Locate the cell with the specified text and output its [X, Y] center coordinate. 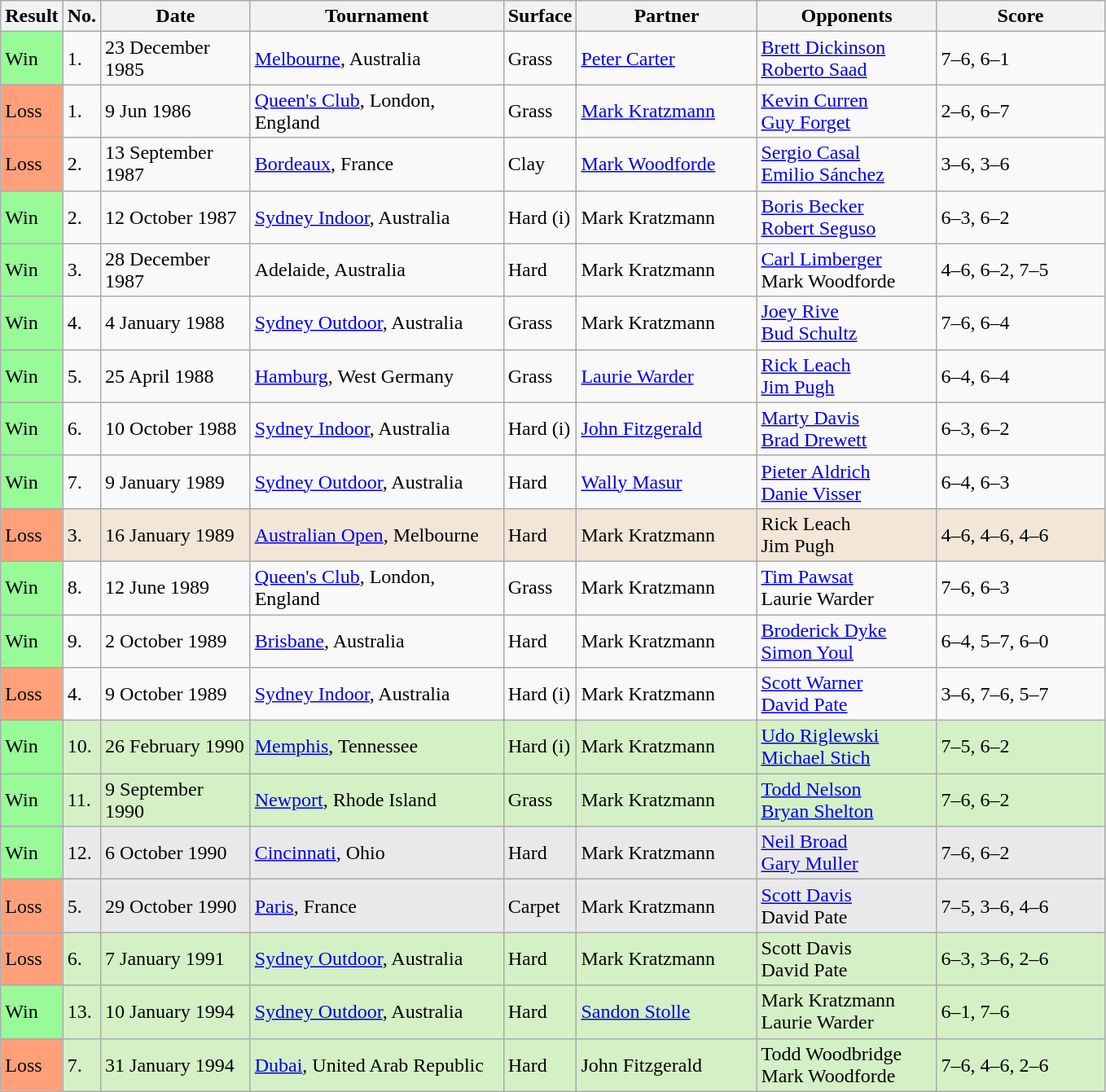
6–4, 6–3 [1020, 482]
Dubai, United Arab Republic [376, 1065]
Broderick Dyke Simon Youl [847, 640]
Neil Broad Gary Muller [847, 853]
Bordeaux, France [376, 164]
Tim Pawsat Laurie Warder [847, 588]
2–6, 6–7 [1020, 111]
9 October 1989 [176, 694]
Marty Davis Brad Drewett [847, 428]
9 January 1989 [176, 482]
Todd Woodbridge Mark Woodforde [847, 1065]
13. [81, 1011]
7–5, 3–6, 4–6 [1020, 906]
4–6, 4–6, 4–6 [1020, 534]
Melbourne, Australia [376, 59]
7–6, 6–4 [1020, 322]
Todd Nelson Bryan Shelton [847, 800]
Cincinnati, Ohio [376, 853]
Udo Riglewski Michael Stich [847, 748]
Date [176, 16]
10. [81, 748]
Result [32, 16]
Mark Kratzmann Laurie Warder [847, 1011]
Scott Warner David Pate [847, 694]
No. [81, 16]
7–6, 6–1 [1020, 59]
Clay [540, 164]
Paris, France [376, 906]
Peter Carter [666, 59]
Mark Woodforde [666, 164]
Brett Dickinson Roberto Saad [847, 59]
Joey Rive Bud Schultz [847, 322]
Pieter Aldrich Danie Visser [847, 482]
Brisbane, Australia [376, 640]
2 October 1989 [176, 640]
9 Jun 1986 [176, 111]
Sandon Stolle [666, 1011]
9 September 1990 [176, 800]
12 June 1989 [176, 588]
Adelaide, Australia [376, 270]
Score [1020, 16]
11. [81, 800]
25 April 1988 [176, 376]
Opponents [847, 16]
6 October 1990 [176, 853]
6–4, 6–4 [1020, 376]
7 January 1991 [176, 959]
Boris Becker Robert Seguso [847, 217]
Laurie Warder [666, 376]
Carpet [540, 906]
26 February 1990 [176, 748]
9. [81, 640]
8. [81, 588]
4 January 1988 [176, 322]
6–3, 3–6, 2–6 [1020, 959]
10 October 1988 [176, 428]
4–6, 6–2, 7–5 [1020, 270]
13 September 1987 [176, 164]
16 January 1989 [176, 534]
7–6, 4–6, 2–6 [1020, 1065]
7–6, 6–3 [1020, 588]
28 December 1987 [176, 270]
23 December 1985 [176, 59]
6–1, 7–6 [1020, 1011]
Kevin Curren Guy Forget [847, 111]
Sergio Casal Emilio Sánchez [847, 164]
12. [81, 853]
Carl Limberger Mark Woodforde [847, 270]
31 January 1994 [176, 1065]
12 October 1987 [176, 217]
29 October 1990 [176, 906]
Wally Masur [666, 482]
Tournament [376, 16]
6–4, 5–7, 6–0 [1020, 640]
Memphis, Tennessee [376, 748]
3–6, 7–6, 5–7 [1020, 694]
7–5, 6–2 [1020, 748]
10 January 1994 [176, 1011]
Partner [666, 16]
Hamburg, West Germany [376, 376]
Surface [540, 16]
Newport, Rhode Island [376, 800]
3–6, 3–6 [1020, 164]
Australian Open, Melbourne [376, 534]
